From the cell containing the given text, extract its center point as (x, y) coordinate. 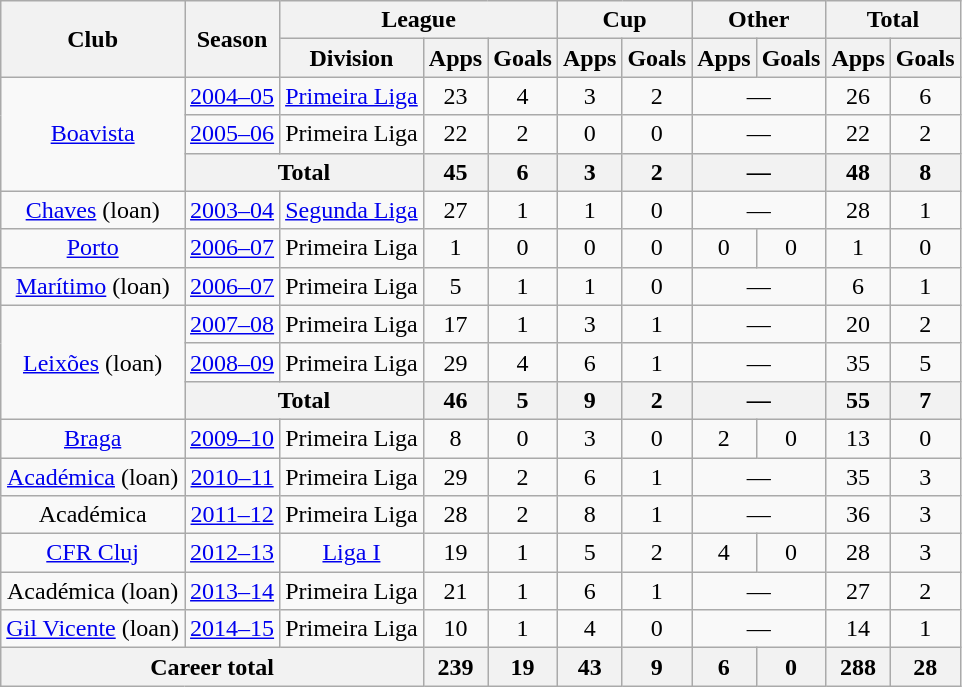
17 (455, 324)
20 (858, 324)
2012–13 (232, 553)
League (419, 20)
Season (232, 39)
2009–10 (232, 438)
26 (858, 96)
10 (455, 629)
Académica (93, 515)
Career total (212, 667)
45 (455, 172)
Gil Vicente (loan) (93, 629)
239 (455, 667)
14 (858, 629)
CFR Cluj (93, 553)
21 (455, 591)
2005–06 (232, 134)
43 (589, 667)
Porto (93, 248)
Leixões (loan) (93, 362)
2010–11 (232, 477)
2003–04 (232, 210)
48 (858, 172)
23 (455, 96)
46 (455, 400)
Marítimo (loan) (93, 286)
Chaves (loan) (93, 210)
Club (93, 39)
36 (858, 515)
Braga (93, 438)
Liga I (352, 553)
Boavista (93, 134)
2004–05 (232, 96)
2011–12 (232, 515)
7 (925, 400)
2014–15 (232, 629)
2013–14 (232, 591)
Segunda Liga (352, 210)
2008–09 (232, 362)
13 (858, 438)
2007–08 (232, 324)
Division (352, 58)
55 (858, 400)
288 (858, 667)
Cup (624, 20)
Other (759, 20)
